Scan for the cell matching the given text and deliver its [X, Y] coordinate at center. 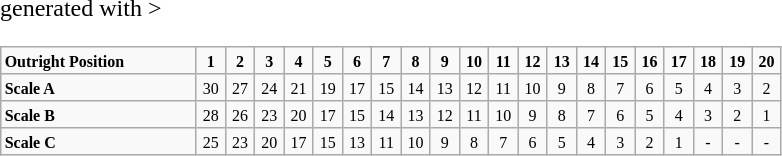
28 [210, 114]
30 [210, 88]
26 [240, 114]
21 [298, 88]
27 [240, 88]
Scale A [98, 88]
18 [708, 60]
25 [210, 142]
Scale B [98, 114]
24 [270, 88]
Outright Position [98, 60]
16 [650, 60]
Scale C [98, 142]
